Detect which cell encompasses the target text, then output its (X, Y) center coordinate. 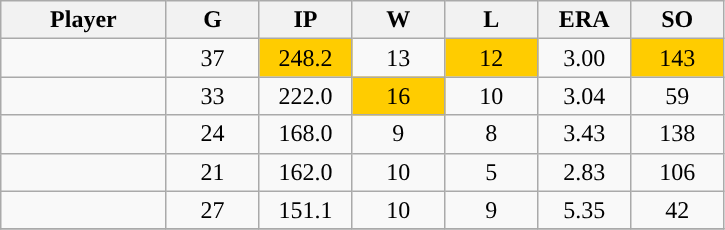
162.0 (306, 172)
138 (678, 134)
42 (678, 210)
59 (678, 96)
G (212, 20)
222.0 (306, 96)
12 (492, 58)
13 (398, 58)
L (492, 20)
106 (678, 172)
ERA (584, 20)
168.0 (306, 134)
Player (84, 20)
3.04 (584, 96)
IP (306, 20)
37 (212, 58)
24 (212, 134)
3.00 (584, 58)
SO (678, 20)
5.35 (584, 210)
33 (212, 96)
21 (212, 172)
248.2 (306, 58)
5 (492, 172)
27 (212, 210)
8 (492, 134)
151.1 (306, 210)
2.83 (584, 172)
3.43 (584, 134)
16 (398, 96)
143 (678, 58)
W (398, 20)
